Capture the cell that displays the provided text and extract its [X, Y] central coordinate. 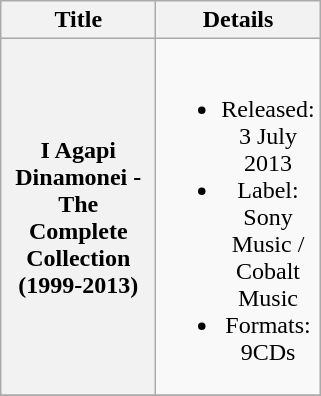
Title [78, 20]
Details [238, 20]
Released: 3 July 2013Label: Sony Music / Cobalt MusicFormats: 9CDs [238, 217]
I Agapi Dinamonei - The Complete Collection (1999-2013) [78, 217]
